Determine the (X, Y) coordinate at the center of the cell enclosing the given text.  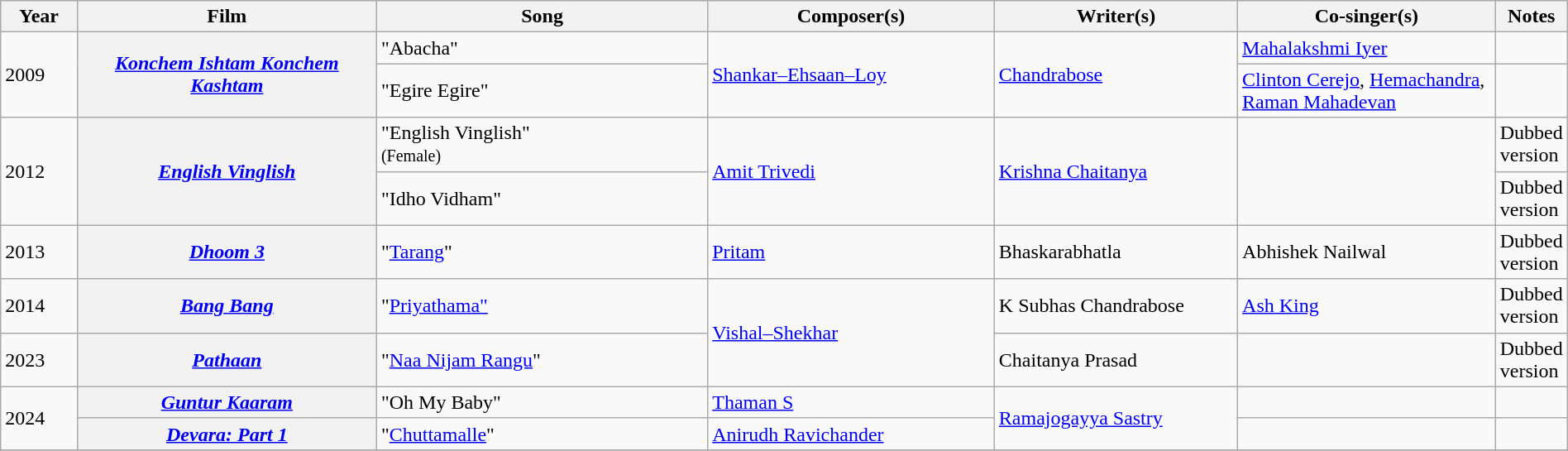
"Priyathama" (542, 306)
Anirudh Ravichander (852, 434)
"Idho Vidham" (542, 199)
"Tarang" (542, 252)
Konchem Ishtam Konchem Kashtam (227, 74)
Krishna Chaitanya (1116, 171)
"Abacha" (542, 48)
English Vinglish (227, 171)
Pathaan (227, 359)
Thaman S (852, 402)
2014 (40, 306)
Ramajogayya Sastry (1116, 418)
Co-singer(s) (1367, 17)
Abhishek Nailwal (1367, 252)
2013 (40, 252)
Writer(s) (1116, 17)
K Subhas Chandrabose (1116, 306)
2024 (40, 418)
Song (542, 17)
2023 (40, 359)
Ash King (1367, 306)
Composer(s) (852, 17)
Bang Bang (227, 306)
Chaitanya Prasad (1116, 359)
Devara: Part 1 (227, 434)
Chandrabose (1116, 74)
Film (227, 17)
Guntur Kaaram (227, 402)
Notes (1532, 17)
2009 (40, 74)
Mahalakshmi Iyer (1367, 48)
Vishal–Shekhar (852, 333)
Clinton Cerejo, Hemachandra, Raman Mahadevan (1367, 91)
Dhoom 3 (227, 252)
Year (40, 17)
"Oh My Baby" (542, 402)
"Chuttamalle" (542, 434)
"Naa Nijam Rangu" (542, 359)
Pritam (852, 252)
"English Vinglish"(Female) (542, 144)
Shankar–Ehsaan–Loy (852, 74)
Amit Trivedi (852, 171)
Bhaskarabhatla (1116, 252)
2012 (40, 171)
"Egire Egire" (542, 91)
